For the text-containing cell, return its midpoint in [x, y] coordinate format. 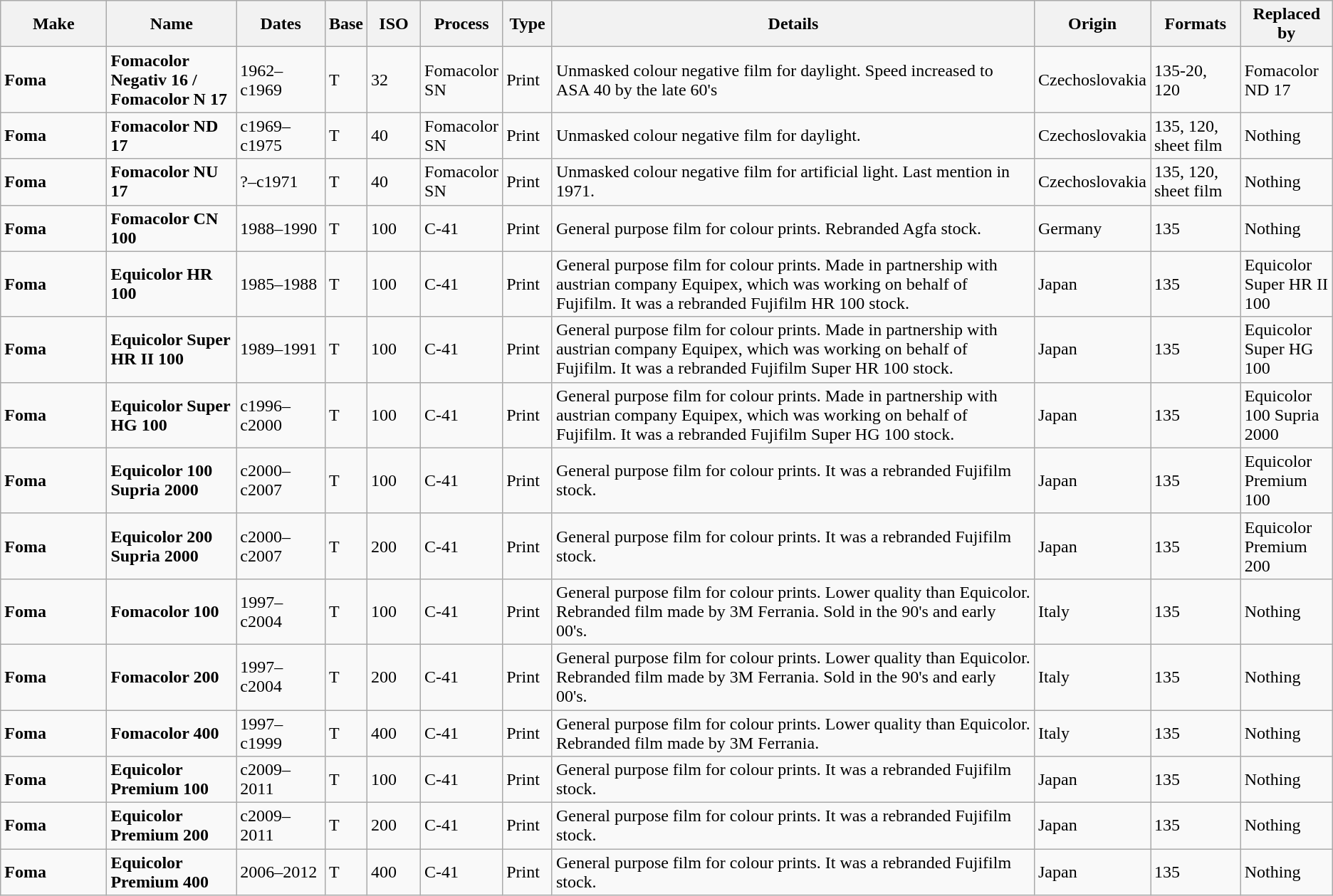
Dates [281, 24]
Origin [1092, 24]
Make [54, 24]
Germany [1092, 228]
1988–1990 [281, 228]
1985–1988 [281, 284]
135-20, 120 [1196, 80]
Equicolor 200 Supria 2000 [172, 546]
1989–1991 [281, 349]
Type [528, 24]
Fomacolor 400 [172, 733]
1997–c1999 [281, 733]
c1969–c1975 [281, 135]
Unmasked colour negative film for daylight. [793, 135]
Equicolor HR 100 [172, 284]
Equicolor Premium 400 [172, 873]
Replaced by [1286, 24]
32 [393, 80]
Formats [1196, 24]
?–c1971 [281, 182]
Details [793, 24]
ISO [393, 24]
Unmasked colour negative film for daylight. Speed increased to ASA 40 by the late 60's [793, 80]
Base [346, 24]
2006–2012 [281, 873]
Fomacolor 100 [172, 611]
Name [172, 24]
Fomacolor CN 100 [172, 228]
General purpose film for colour prints. Lower quality than Equicolor. Rebranded film made by 3M Ferrania. [793, 733]
Fomacolor 200 [172, 677]
General purpose film for colour prints. Rebranded Agfa stock. [793, 228]
Unmasked colour negative film for artificial light. Last mention in 1971. [793, 182]
Process [461, 24]
Fomacolor NU 17 [172, 182]
1962–c1969 [281, 80]
Fomacolor Negativ 16 / Fomacolor N 17 [172, 80]
c1996–c2000 [281, 415]
